Find where the given text appears and provide that cell's center as (X, Y) coordinate. 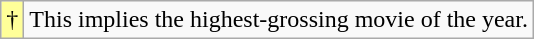
† (12, 20)
This implies the highest-grossing movie of the year. (279, 20)
